For the text-containing cell, return its midpoint in [x, y] coordinate format. 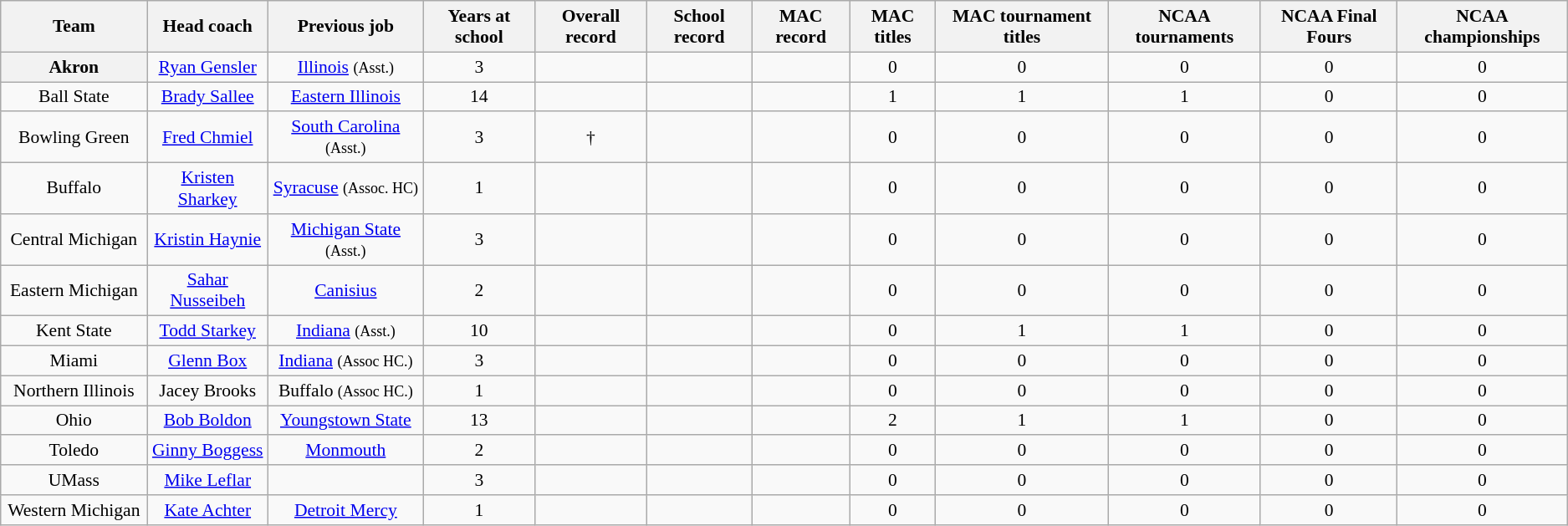
Ball State [74, 97]
MAC titles [892, 27]
Buffalo [74, 189]
Head coach [207, 27]
† [591, 137]
Indiana (Assoc HC.) [346, 361]
Northern Illinois [74, 391]
Monmouth [346, 451]
Glenn Box [207, 361]
Western Michigan [74, 510]
Indiana (Asst.) [346, 331]
Detroit Mercy [346, 510]
Youngstown State [346, 421]
Ryan Gensler [207, 67]
Sahar Nusseibeh [207, 291]
Michigan State (Asst.) [346, 239]
South Carolina (Asst.) [346, 137]
Ohio [74, 421]
Buffalo (Assoc HC.) [346, 391]
UMass [74, 480]
Bob Boldon [207, 421]
Fred Chmiel [207, 137]
Brady Sallee [207, 97]
School record [699, 27]
Central Michigan [74, 239]
Years at school [478, 27]
10 [478, 331]
Team [74, 27]
Previous job [346, 27]
Kristin Haynie [207, 239]
Ginny Boggess [207, 451]
Todd Starkey [207, 331]
Kent State [74, 331]
NCAA tournaments [1184, 27]
Overall record [591, 27]
Mike Leflar [207, 480]
MAC record [801, 27]
Miami [74, 361]
13 [478, 421]
Akron [74, 67]
NCAA Final Fours [1329, 27]
Eastern Michigan [74, 291]
Bowling Green [74, 137]
Kate Achter [207, 510]
Jacey Brooks [207, 391]
Syracuse (Assoc. HC) [346, 189]
14 [478, 97]
Toledo [74, 451]
Kristen Sharkey [207, 189]
Illinois (Asst.) [346, 67]
NCAA championships [1482, 27]
MAC tournament titles [1022, 27]
Eastern Illinois [346, 97]
Canisius [346, 291]
